Return (x, y) of the center of cell containing provided text 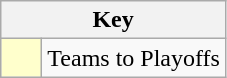
Key (114, 20)
Teams to Playoffs (134, 58)
